Find where the given text appears and provide that cell's center as (x, y) coordinate. 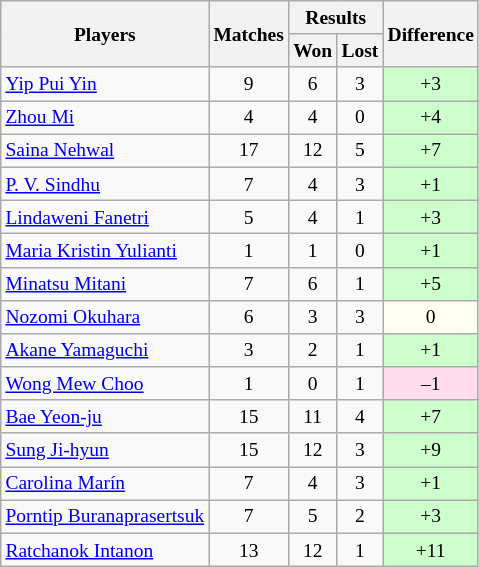
+9 (431, 450)
17 (249, 150)
Results (335, 18)
9 (249, 84)
Sung Ji-hyun (105, 450)
Wong Mew Choo (105, 384)
Maria Kristin Yulianti (105, 250)
Players (105, 34)
11 (312, 416)
Zhou Mi (105, 118)
+11 (431, 550)
Nozomi Okuhara (105, 316)
Akane Yamaguchi (105, 350)
Difference (431, 34)
Matches (249, 34)
Lost (360, 50)
Porntip Buranaprasertsuk (105, 516)
+4 (431, 118)
Saina Nehwal (105, 150)
+5 (431, 284)
Won (312, 50)
–1 (431, 384)
Yip Pui Yin (105, 84)
Lindaweni Fanetri (105, 216)
Carolina Marín (105, 484)
Ratchanok Intanon (105, 550)
13 (249, 550)
P. V. Sindhu (105, 184)
Minatsu Mitani (105, 284)
Bae Yeon-ju (105, 416)
